Detect which cell encompasses the target text, then output its [x, y] center coordinate. 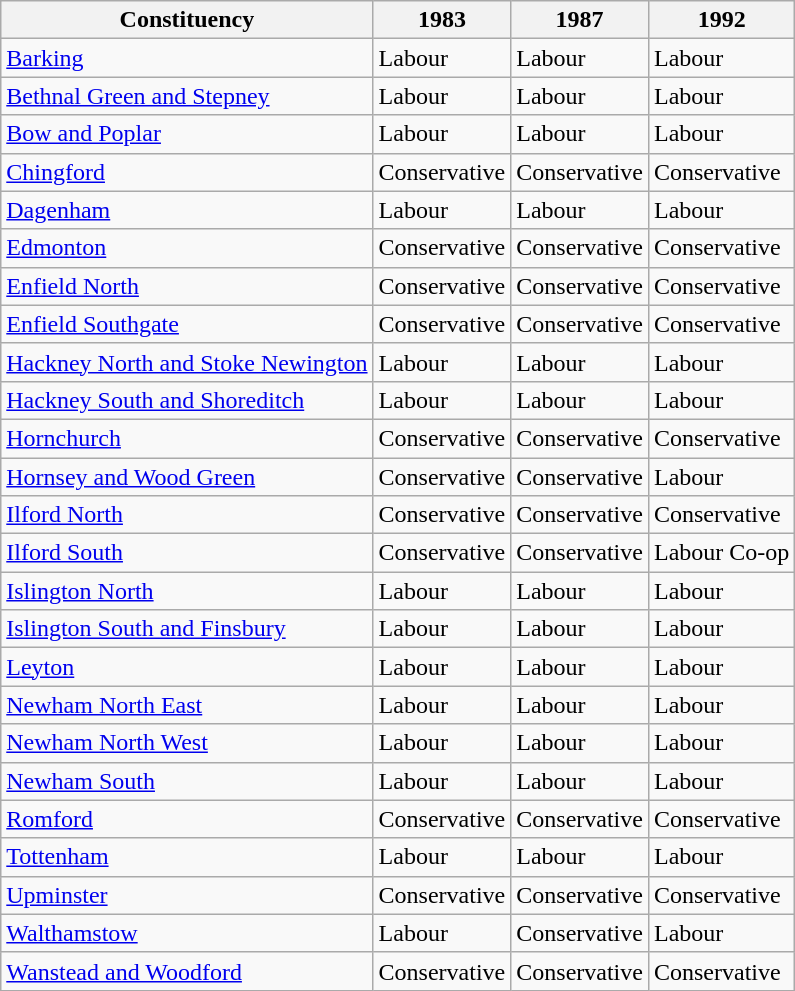
Islington North [187, 591]
1992 [721, 20]
Hornchurch [187, 438]
Enfield Southgate [187, 324]
Hackney South and Shoreditch [187, 400]
Enfield North [187, 286]
Newham North East [187, 705]
Romford [187, 819]
Wanstead and Woodford [187, 971]
1983 [442, 20]
Ilford South [187, 553]
Chingford [187, 172]
Newham North West [187, 743]
Tottenham [187, 857]
Newham South [187, 781]
Bethnal Green and Stepney [187, 96]
Edmonton [187, 248]
1987 [580, 20]
Hornsey and Wood Green [187, 477]
Walthamstow [187, 933]
Hackney North and Stoke Newington [187, 362]
Leyton [187, 667]
Bow and Poplar [187, 134]
Dagenham [187, 210]
Constituency [187, 20]
Islington South and Finsbury [187, 629]
Labour Co-op [721, 553]
Upminster [187, 895]
Ilford North [187, 515]
Barking [187, 58]
